Scan for the cell matching the given text and deliver its [x, y] coordinate at center. 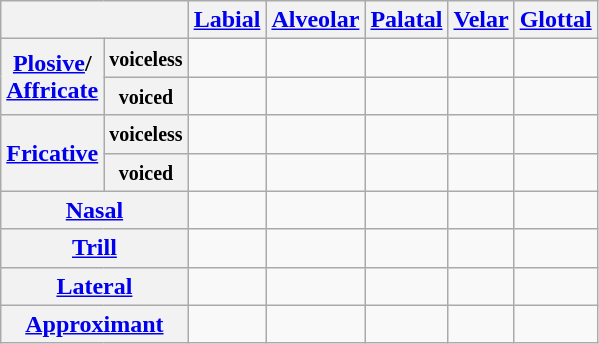
Palatal [406, 20]
Glottal [556, 20]
Labial [227, 20]
Plosive/Affricate [52, 77]
Approximant [94, 324]
Lateral [94, 286]
Trill [94, 248]
Alveolar [316, 20]
Velar [481, 20]
Nasal [94, 210]
Fricative [52, 153]
